Identify which cell holds the provided text, then report its (X, Y) central coordinate. 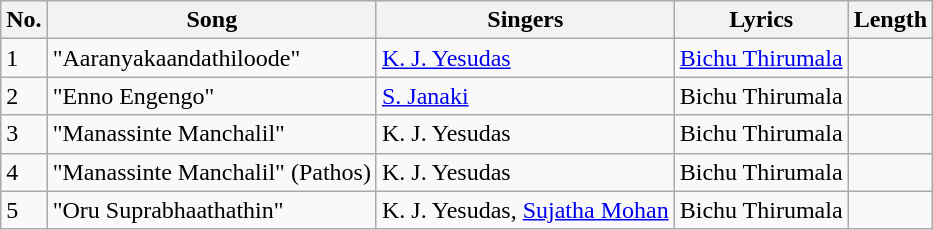
"Oru Suprabhaathathin" (212, 210)
"Manassinte Manchalil" (212, 134)
"Enno Engengo" (212, 96)
Lyrics (761, 20)
5 (24, 210)
Song (212, 20)
No. (24, 20)
S. Janaki (525, 96)
Length (890, 20)
4 (24, 172)
K. J. Yesudas, Sujatha Mohan (525, 210)
"Aaranyakaandathiloode" (212, 58)
Singers (525, 20)
"Manassinte Manchalil" (Pathos) (212, 172)
3 (24, 134)
1 (24, 58)
2 (24, 96)
